Find where the given text appears and provide that cell's center as [x, y] coordinate. 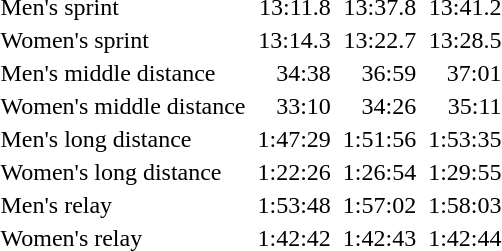
33:10 [294, 106]
1:57:02 [379, 205]
13:14.3 [294, 40]
34:38 [294, 73]
36:59 [379, 73]
1:47:29 [294, 139]
1:53:48 [294, 205]
34:26 [379, 106]
13:22.7 [379, 40]
1:26:54 [379, 172]
1:22:26 [294, 172]
1:51:56 [379, 139]
